Locate the cell with the specified text and output its (X, Y) center coordinate. 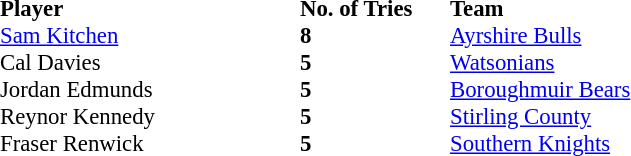
8 (375, 36)
Sam Kitchen (150, 36)
Cal Davies (150, 62)
Jordan Edmunds (150, 90)
Reynor Kennedy (150, 116)
